Locate the cell with the specified text and output its [x, y] center coordinate. 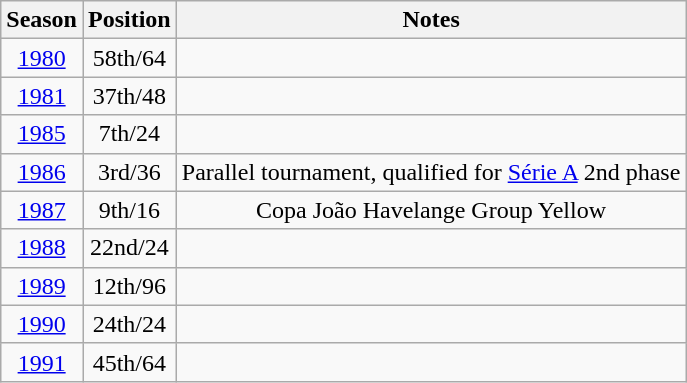
1988 [42, 248]
3rd/36 [129, 172]
1987 [42, 210]
22nd/24 [129, 248]
24th/24 [129, 324]
1989 [42, 286]
Parallel tournament, qualified for Série A 2nd phase [431, 172]
7th/24 [129, 134]
58th/64 [129, 58]
1981 [42, 96]
45th/64 [129, 362]
Season [42, 20]
1991 [42, 362]
Position [129, 20]
1990 [42, 324]
Notes [431, 20]
12th/96 [129, 286]
1986 [42, 172]
37th/48 [129, 96]
1980 [42, 58]
9th/16 [129, 210]
Copa João Havelange Group Yellow [431, 210]
1985 [42, 134]
